Find where the given text appears and provide that cell's center as [x, y] coordinate. 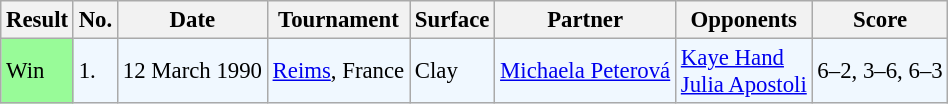
Reims, France [338, 72]
Win [38, 72]
Score [880, 20]
No. [95, 20]
Clay [452, 72]
12 March 1990 [192, 72]
Kaye Hand Julia Apostoli [744, 72]
Michaela Peterová [586, 72]
Result [38, 20]
Partner [586, 20]
Date [192, 20]
Opponents [744, 20]
1. [95, 72]
6–2, 3–6, 6–3 [880, 72]
Tournament [338, 20]
Surface [452, 20]
